Return [X, Y] of the center of cell containing provided text 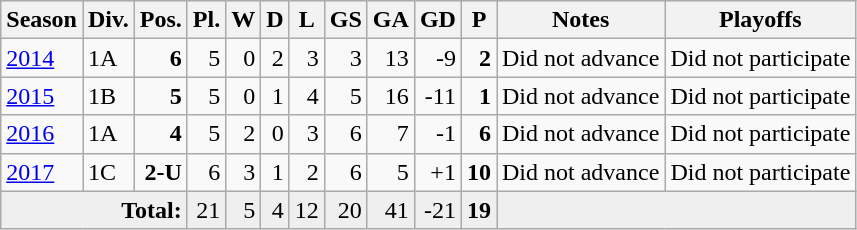
2014 [42, 58]
-9 [438, 58]
Total: [94, 210]
GD [438, 20]
1C [108, 172]
L [306, 20]
10 [478, 172]
GA [390, 20]
12 [306, 210]
41 [390, 210]
7 [390, 134]
13 [390, 58]
21 [206, 210]
-21 [438, 210]
-11 [438, 96]
Season [42, 20]
Div. [108, 20]
W [244, 20]
+1 [438, 172]
Pl. [206, 20]
2016 [42, 134]
P [478, 20]
16 [390, 96]
20 [346, 210]
19 [478, 210]
2015 [42, 96]
-1 [438, 134]
2-U [160, 172]
1B [108, 96]
D [275, 20]
Playoffs [760, 20]
GS [346, 20]
Notes [580, 20]
Pos. [160, 20]
2017 [42, 172]
